Find where the given text appears and provide that cell's center as (x, y) coordinate. 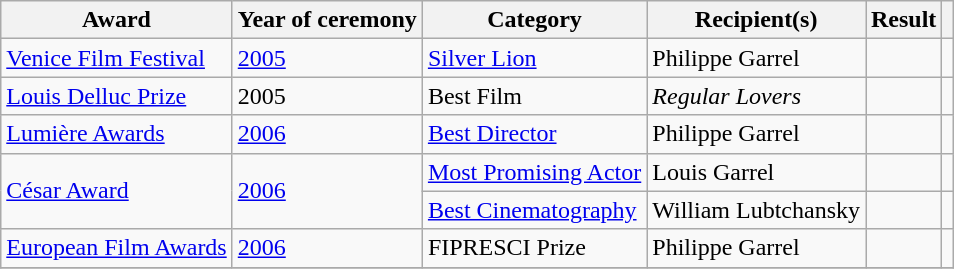
Best Film (534, 96)
Louis Delluc Prize (116, 96)
Best Cinematography (534, 210)
Result (904, 20)
William Lubtchansky (756, 210)
Regular Lovers (756, 96)
Lumière Awards (116, 134)
Best Director (534, 134)
Year of ceremony (327, 20)
European Film Awards (116, 248)
Louis Garrel (756, 172)
Award (116, 20)
Most Promising Actor (534, 172)
Silver Lion (534, 58)
Recipient(s) (756, 20)
César Award (116, 191)
Category (534, 20)
FIPRESCI Prize (534, 248)
Venice Film Festival (116, 58)
